For the text-containing cell, return its midpoint in (x, y) coordinate format. 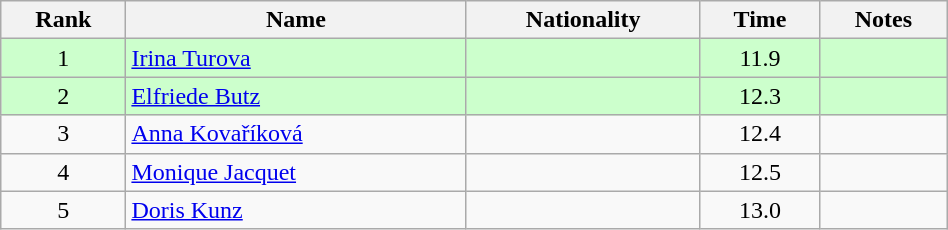
Name (296, 20)
11.9 (760, 58)
13.0 (760, 210)
Elfriede Butz (296, 96)
Nationality (583, 20)
3 (64, 134)
Rank (64, 20)
1 (64, 58)
Time (760, 20)
2 (64, 96)
Monique Jacquet (296, 172)
Anna Kovaříková (296, 134)
4 (64, 172)
5 (64, 210)
Irina Turova (296, 58)
Doris Kunz (296, 210)
12.3 (760, 96)
Notes (884, 20)
12.5 (760, 172)
12.4 (760, 134)
